Output the [X, Y] coordinate of the center of the cell containing the given text.  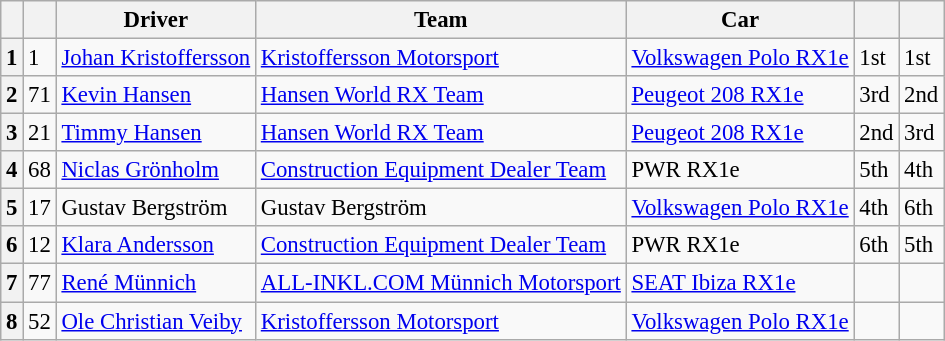
ALL-INKL.COM Münnich Motorsport [440, 283]
Car [740, 20]
71 [40, 95]
Klara Andersson [156, 245]
4 [12, 170]
21 [40, 133]
12 [40, 245]
Ole Christian Veiby [156, 321]
3 [12, 133]
6 [12, 245]
77 [40, 283]
Niclas Grönholm [156, 170]
5 [12, 208]
8 [12, 321]
Driver [156, 20]
7 [12, 283]
Team [440, 20]
Timmy Hansen [156, 133]
2 [12, 95]
Kevin Hansen [156, 95]
SEAT Ibiza RX1e [740, 283]
Johan Kristoffersson [156, 58]
17 [40, 208]
René Münnich [156, 283]
52 [40, 321]
68 [40, 170]
